Provide the (X, Y) coordinate of the cell's center where the given text is located.  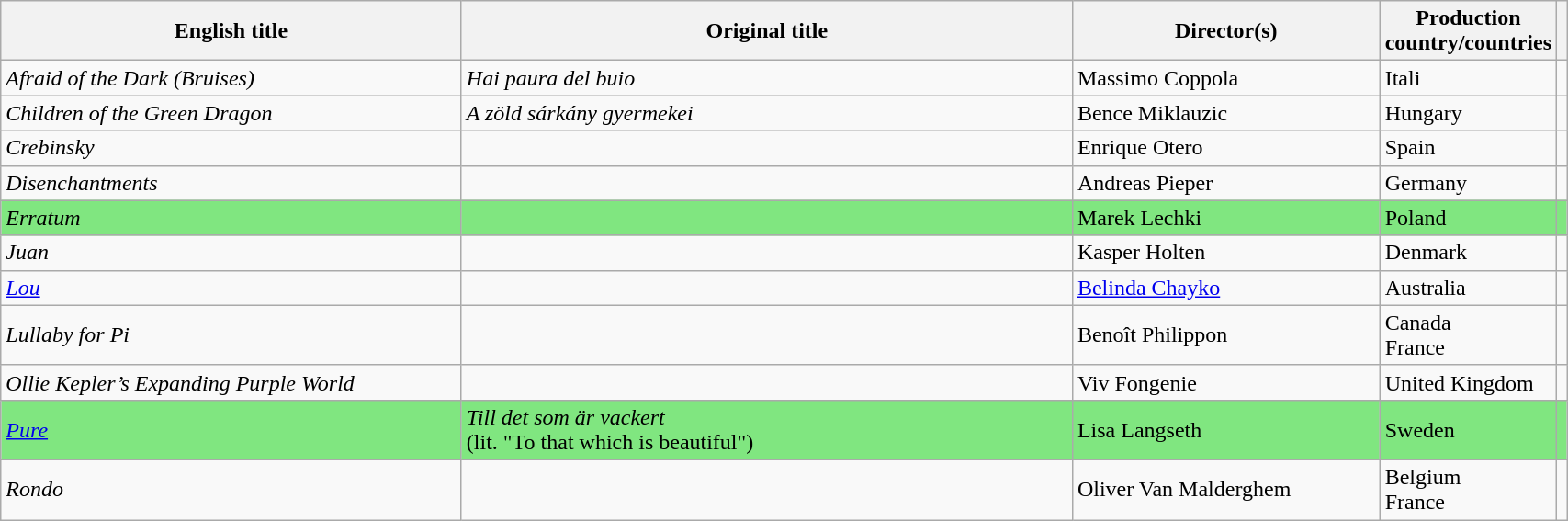
Till det som är vackert(lit. "To that which is beautiful") (766, 430)
Denmark (1468, 253)
Marek Lechki (1225, 218)
Pure (231, 430)
Sweden (1468, 430)
Ollie Kepler’s Expanding Purple World (231, 382)
Viv Fongenie (1225, 382)
Director(s) (1225, 31)
Hai paura del buio (766, 78)
Bence Miklauzic (1225, 113)
CanadaFrance (1468, 334)
Spain (1468, 148)
Australia (1468, 288)
Poland (1468, 218)
Original title (766, 31)
Itali (1468, 78)
Lou (231, 288)
Disenchantments (231, 183)
Lullaby for Pi (231, 334)
Enrique Otero (1225, 148)
A zöld sárkány gyermekei (766, 113)
Afraid of the Dark (Bruises) (231, 78)
Massimo Coppola (1225, 78)
Children of the Green Dragon (231, 113)
Erratum (231, 218)
Belinda Chayko (1225, 288)
English title (231, 31)
Benoît Philippon (1225, 334)
Andreas Pieper (1225, 183)
Juan (231, 253)
Production country/countries (1468, 31)
Oliver Van Malderghem (1225, 489)
Crebinsky (231, 148)
Hungary (1468, 113)
BelgiumFrance (1468, 489)
Rondo (231, 489)
Germany (1468, 183)
United Kingdom (1468, 382)
Lisa Langseth (1225, 430)
Kasper Holten (1225, 253)
